Return the (x, y) coordinate for the center point of the cell that contains the specified text.  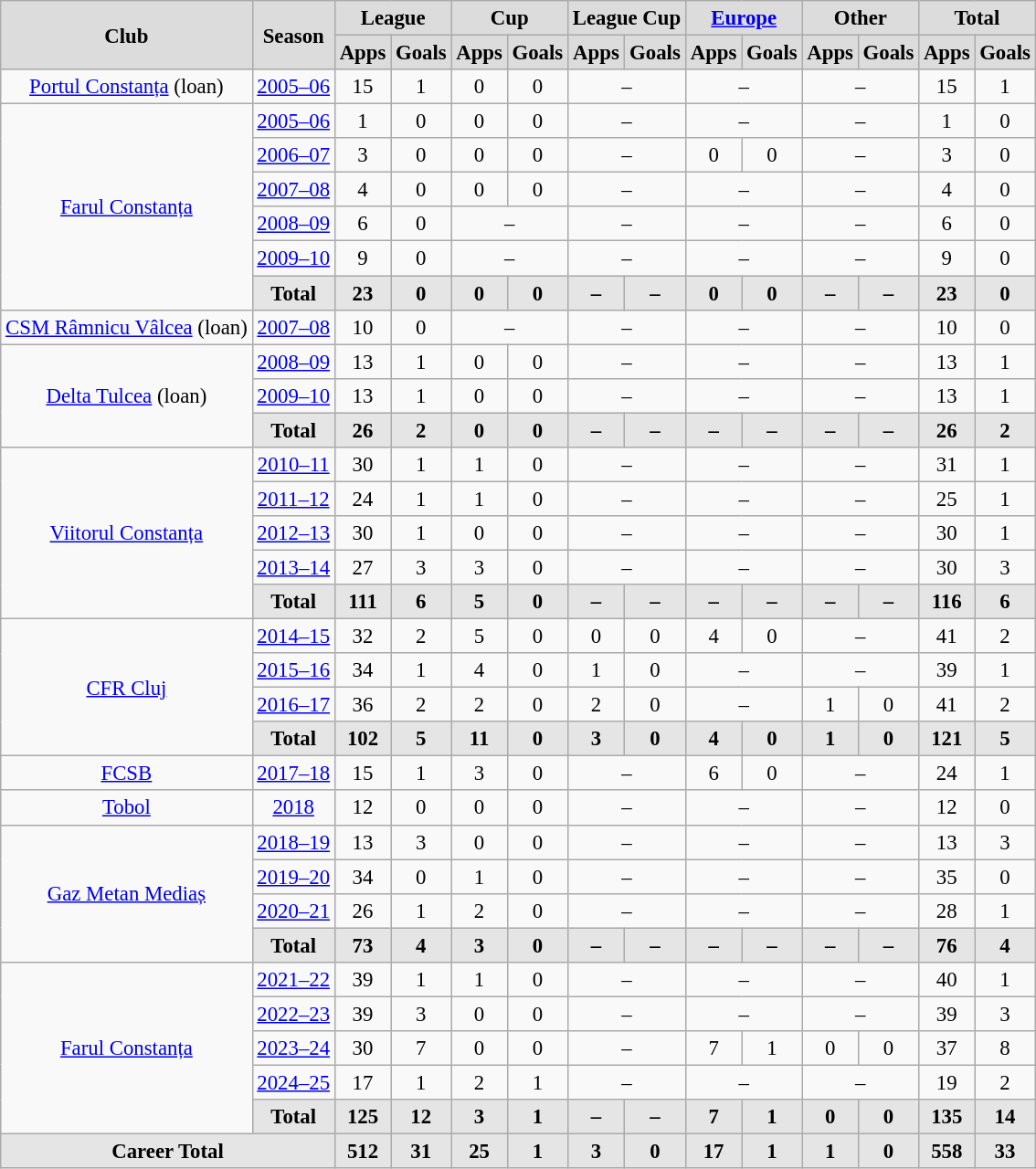
2024–25 (293, 1082)
2022–23 (293, 1014)
Tobol (126, 808)
Club (126, 35)
FCSB (126, 774)
27 (362, 567)
2011–12 (293, 499)
Season (293, 35)
28 (946, 911)
121 (946, 739)
35 (946, 877)
Gaz Metan Mediaș (126, 893)
2013–14 (293, 567)
2015–16 (293, 670)
36 (362, 705)
37 (946, 1048)
2016–17 (293, 705)
33 (1005, 1152)
Europe (744, 18)
2019–20 (293, 877)
League (393, 18)
2010–11 (293, 465)
2018 (293, 808)
8 (1005, 1048)
76 (946, 945)
40 (946, 980)
CSM Râmnicu Vâlcea (loan) (126, 327)
11 (479, 739)
Delta Tulcea (loan) (126, 396)
2006–07 (293, 155)
135 (946, 1117)
32 (362, 637)
2012–13 (293, 533)
Portul Constanța (loan) (126, 87)
CFR Cluj (126, 688)
73 (362, 945)
2021–22 (293, 980)
14 (1005, 1117)
512 (362, 1152)
116 (946, 602)
2014–15 (293, 637)
Other (861, 18)
Career Total (168, 1152)
League Cup (627, 18)
2017–18 (293, 774)
2023–24 (293, 1048)
558 (946, 1152)
102 (362, 739)
2018–19 (293, 842)
Viitorul Constanța (126, 533)
111 (362, 602)
2020–21 (293, 911)
125 (362, 1117)
Cup (510, 18)
19 (946, 1082)
